Capture the cell that displays the provided text and extract its (X, Y) central coordinate. 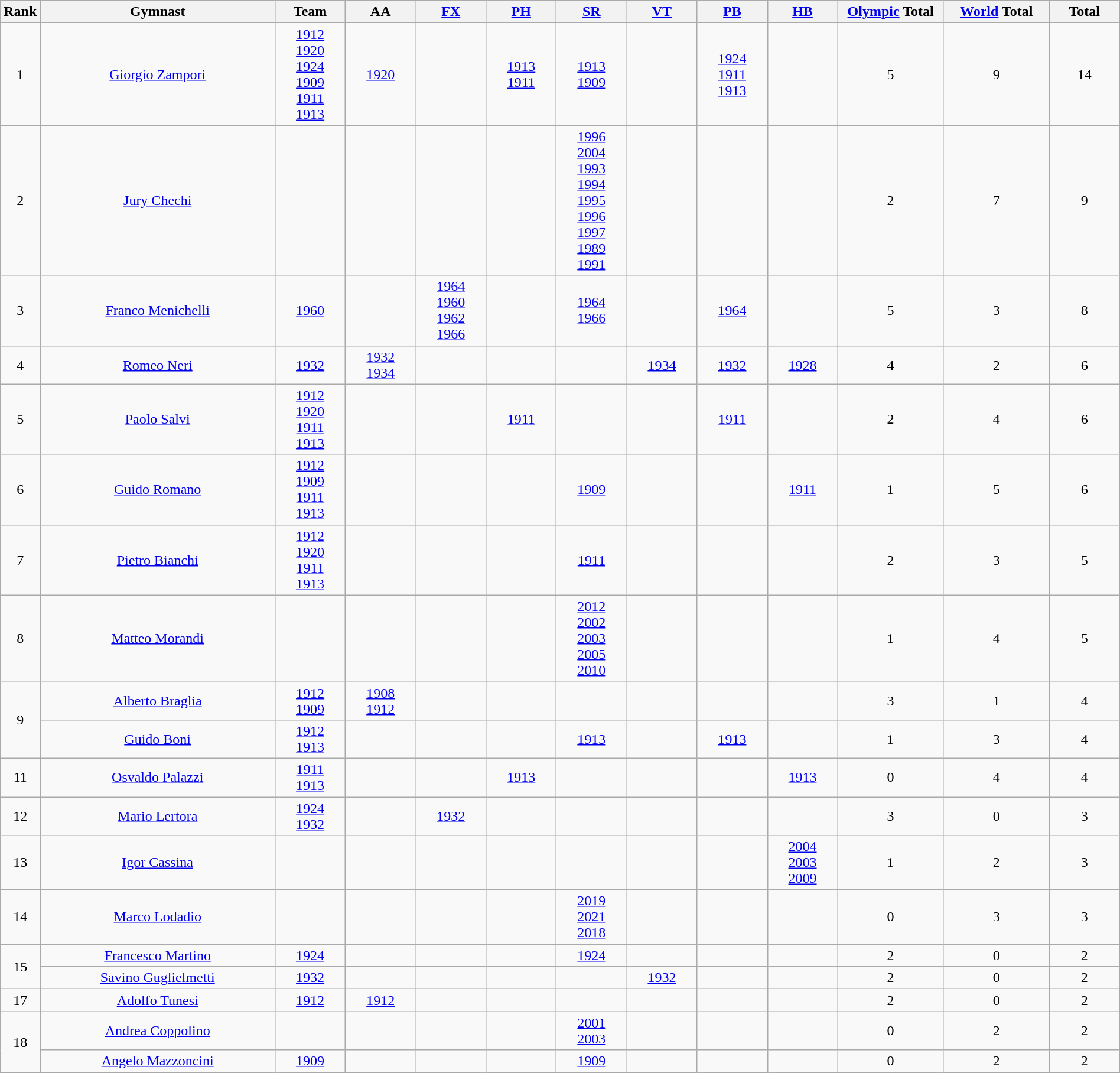
Romeo Neri (158, 365)
Gymnast (158, 12)
1912 1913 (311, 739)
Rank (20, 12)
1912 1909 1911 1913 (311, 489)
Angelo Mazzoncini (158, 1061)
Osvaldo Palazzi (158, 778)
Jury Chechi (158, 200)
Total (1085, 12)
1960 (311, 311)
1912 1909 (311, 701)
1908 1912 (380, 701)
Mario Lertora (158, 815)
2004 2003 2009 (802, 863)
Matteo Morandi (158, 638)
11 (20, 778)
Franco Menichelli (158, 311)
Pietro Bianchi (158, 560)
Guido Boni (158, 739)
Igor Cassina (158, 863)
SR (592, 12)
Adolfo Tunesi (158, 1000)
PH (521, 12)
HB (802, 12)
Olympic Total (891, 12)
Team (311, 12)
17 (20, 1000)
Alberto Braglia (158, 701)
1964 1960 1962 1966 (451, 311)
AA (380, 12)
1996 2004 1993 1994 1995 1996 1997 1989 1991 (592, 200)
1964 1966 (592, 311)
1912 1920 1924 1909 1911 1913 (311, 74)
2012 2002 2003 2005 2010 (592, 638)
Paolo Salvi (158, 420)
15 (20, 967)
2019 2021 2018 (592, 917)
12 (20, 815)
1911 1913 (311, 778)
World Total (996, 12)
Andrea Coppolino (158, 1030)
Guido Romano (158, 489)
VT (662, 12)
Giorgio Zampori (158, 74)
1932 1934 (380, 365)
1913 1909 (592, 74)
2001 2003 (592, 1030)
PB (732, 12)
1924 1932 (311, 815)
1920 (380, 74)
Marco Lodadio (158, 917)
FX (451, 12)
1928 (802, 365)
Francesco Martino (158, 955)
Savino Guglielmetti (158, 978)
1913 1911 (521, 74)
18 (20, 1042)
1934 (662, 365)
1924 1911 1913 (732, 74)
1964 (732, 311)
13 (20, 863)
